For the text-containing cell, return its midpoint in (x, y) coordinate format. 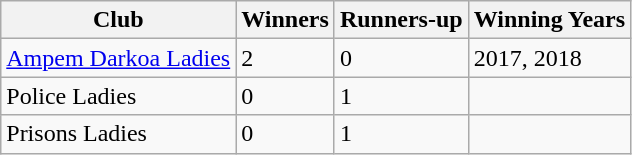
Club (118, 20)
Winning Years (549, 20)
Winners (286, 20)
2 (286, 58)
Prisons Ladies (118, 134)
Ampem Darkoa Ladies (118, 58)
2017, 2018 (549, 58)
Police Ladies (118, 96)
Runners-up (401, 20)
